From the cell containing the given text, extract its center point as [x, y] coordinate. 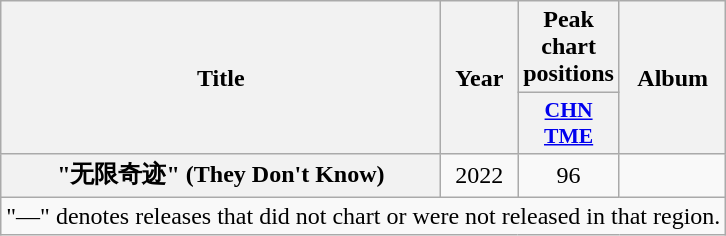
Album [672, 78]
CHN TME [569, 124]
"无限奇迹" (They Don't Know) [221, 176]
Title [221, 78]
"—" denotes releases that did not chart or were not released in that region. [364, 215]
2022 [480, 176]
96 [569, 176]
Peak chart positions [569, 47]
Year [480, 78]
